Extract the [X, Y] coordinate from the center of the cell holding the provided text.  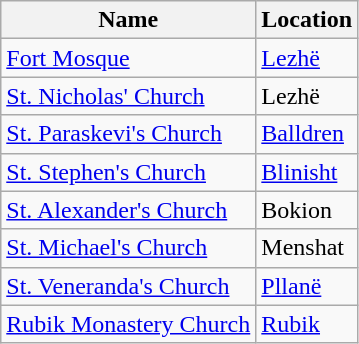
St. Alexander's Church [128, 210]
St. Stephen's Church [128, 172]
St. Nicholas' Church [128, 96]
St. Michael's Church [128, 248]
Blinisht [307, 172]
Rubik Monastery Church [128, 324]
Bokion [307, 210]
St. Paraskevi's Church [128, 134]
Pllanë [307, 286]
Location [307, 20]
Fort Mosque [128, 58]
St. Veneranda's Church [128, 286]
Balldren [307, 134]
Menshat [307, 248]
Name [128, 20]
Rubik [307, 324]
